Scan for the cell matching the given text and deliver its [X, Y] coordinate at center. 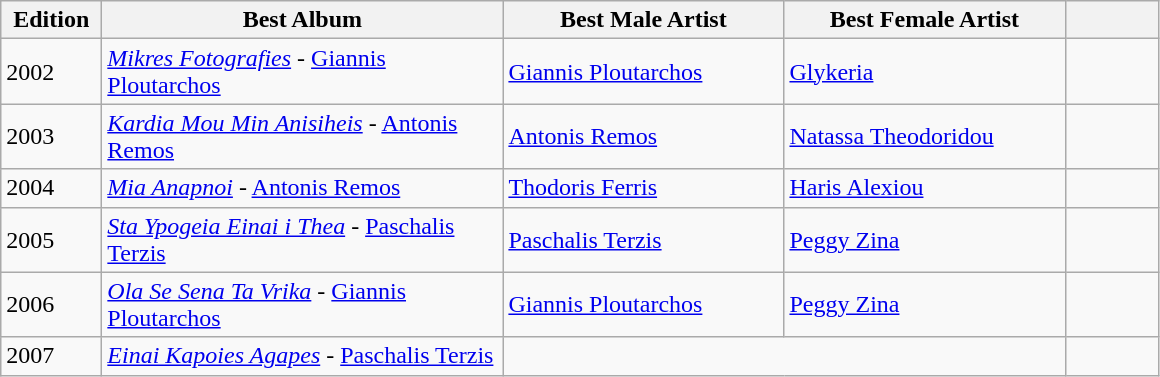
Edition [52, 20]
Haris Alexiou [924, 188]
Antonis Remos [644, 136]
2005 [52, 240]
Einai Kapoies Agapes - Paschalis Terzis [302, 356]
Natassa Theodoridou [924, 136]
Mikres Fotografies - Giannis Ploutarchos [302, 72]
Ola Se Sena Ta Vrika - Giannis Ploutarchos [302, 304]
Kardia Mou Min Anisiheis - Antonis Remos [302, 136]
Mia Anapnoi - Antonis Remos [302, 188]
2006 [52, 304]
Best Female Artist [924, 20]
Best Album [302, 20]
Best Male Artist [644, 20]
Glykeria [924, 72]
Sta Ypogeia Einai i Thea - Paschalis Terzis [302, 240]
2004 [52, 188]
2007 [52, 356]
Thodoris Ferris [644, 188]
2002 [52, 72]
Paschalis Terzis [644, 240]
2003 [52, 136]
